Search for the cell housing the specified text and yield its (X, Y) center coordinate. 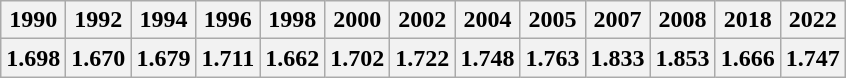
2005 (552, 20)
1.748 (488, 58)
1992 (98, 20)
2000 (358, 20)
2018 (748, 20)
1.662 (292, 58)
1996 (228, 20)
2022 (812, 20)
1.698 (34, 58)
2007 (618, 20)
1.679 (164, 58)
1990 (34, 20)
1.711 (228, 58)
1.722 (422, 58)
1.666 (748, 58)
1.670 (98, 58)
1.853 (682, 58)
2004 (488, 20)
1.833 (618, 58)
1994 (164, 20)
1.747 (812, 58)
2008 (682, 20)
2002 (422, 20)
1.702 (358, 58)
1998 (292, 20)
1.763 (552, 58)
